Detect which cell encompasses the target text, then output its (x, y) center coordinate. 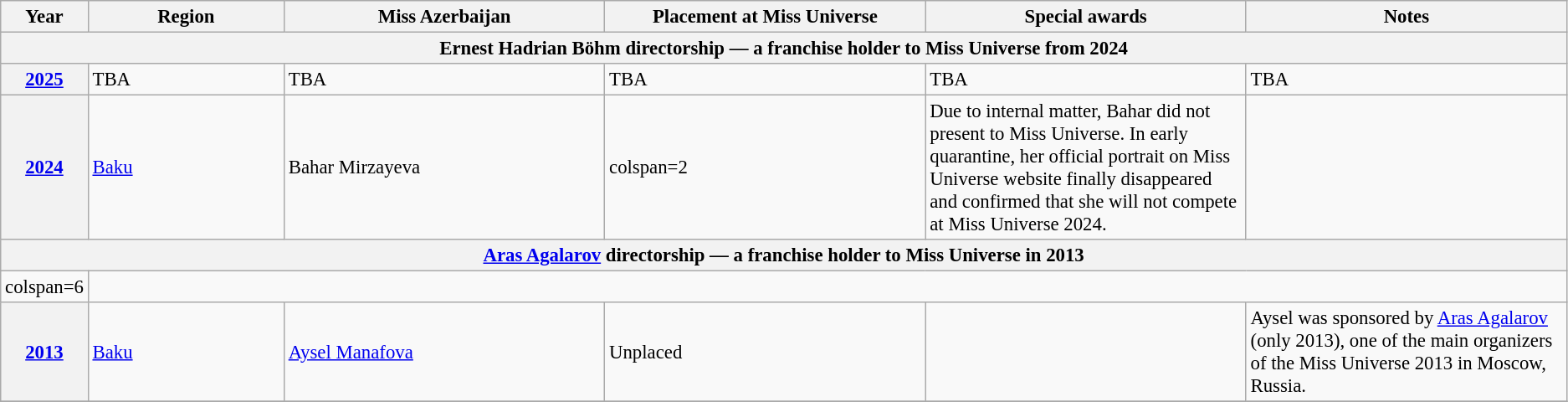
Year (44, 17)
colspan=6 (44, 287)
Ernest Hadrian Böhm directorship — a franchise holder to Miss Universe from 2024 (784, 49)
Miss Azerbaijan (443, 17)
Notes (1406, 17)
Special awards (1086, 17)
Placement at Miss Universe (765, 17)
Aras Agalarov directorship — a franchise holder to Miss Universe in 2013 (784, 255)
colspan=2 (765, 167)
Baku (186, 167)
Region (186, 17)
Bahar Mirzayeva (443, 167)
2025 (44, 80)
2024 (44, 167)
